Identify which cell holds the provided text, then report its [X, Y] central coordinate. 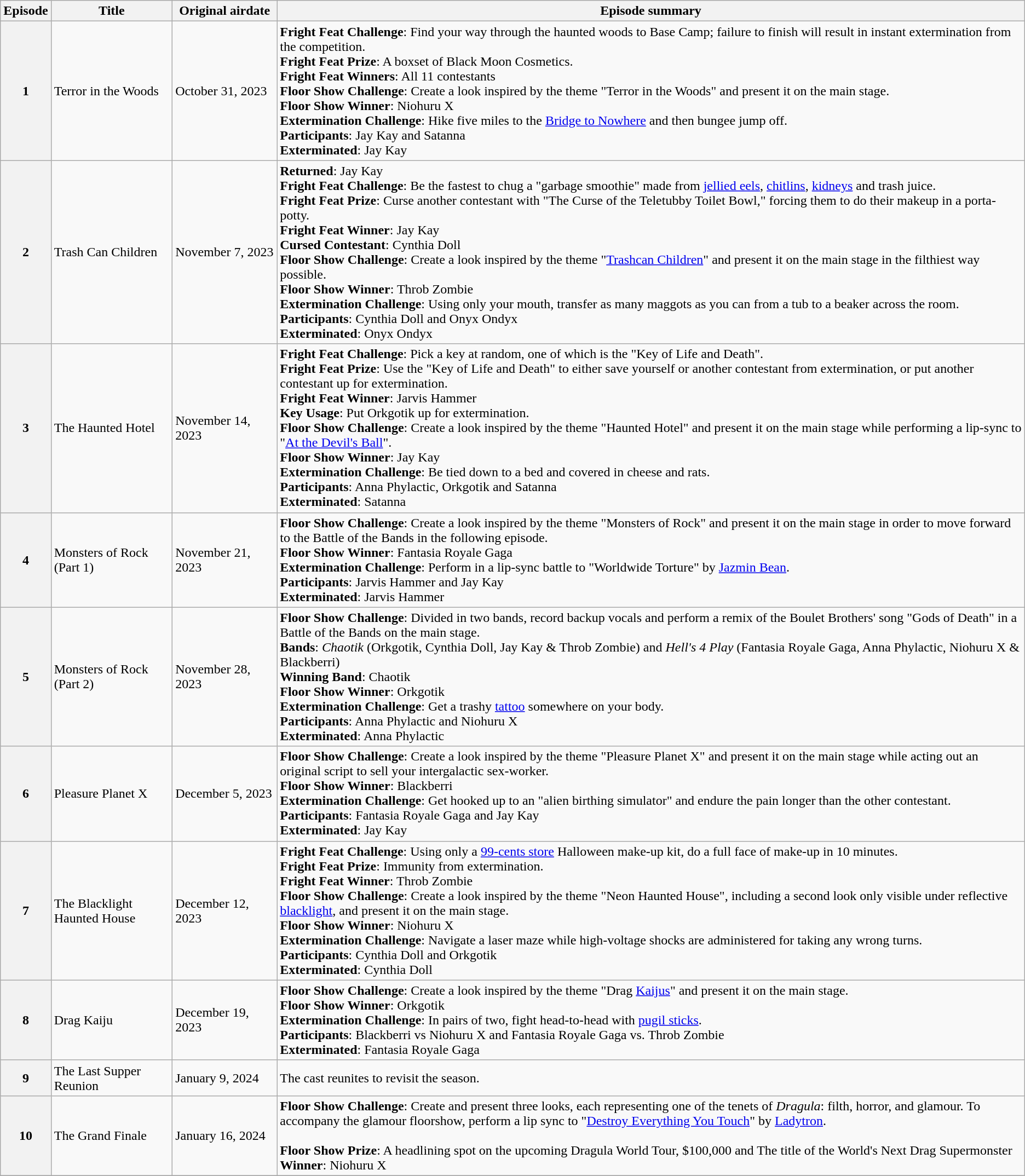
8 [26, 1020]
January 9, 2024 [224, 1077]
The Haunted Hotel [112, 428]
November 7, 2023 [224, 252]
Monsters of Rock (Part 2) [112, 677]
Episode [26, 11]
November 28, 2023 [224, 677]
The cast reunites to revisit the season. [650, 1077]
October 31, 2023 [224, 91]
10 [26, 1135]
December 5, 2023 [224, 794]
January 16, 2024 [224, 1135]
4 [26, 560]
The Last Supper Reunion [112, 1077]
November 21, 2023 [224, 560]
2 [26, 252]
3 [26, 428]
Episode summary [650, 11]
Drag Kaiju [112, 1020]
5 [26, 677]
Monsters of Rock (Part 1) [112, 560]
9 [26, 1077]
Title [112, 11]
December 19, 2023 [224, 1020]
Pleasure Planet X [112, 794]
7 [26, 910]
Original airdate [224, 11]
6 [26, 794]
Trash Can Children [112, 252]
December 12, 2023 [224, 910]
1 [26, 91]
The Grand Finale [112, 1135]
November 14, 2023 [224, 428]
The Blacklight Haunted House [112, 910]
Terror in the Woods [112, 91]
